From the cell containing the given text, extract its center point as (x, y) coordinate. 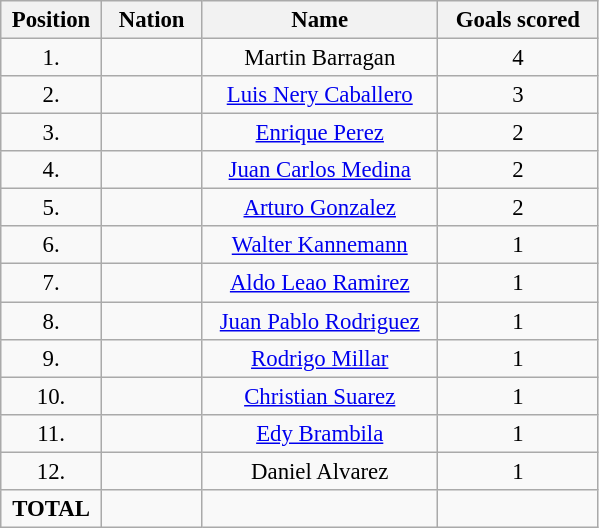
5. (52, 208)
Enrique Perez (320, 133)
3. (52, 133)
Daniel Alvarez (320, 471)
7. (52, 283)
6. (52, 245)
Rodrigo Millar (320, 358)
Nation (152, 20)
4. (52, 170)
Position (52, 20)
Juan Carlos Medina (320, 170)
1. (52, 58)
Christian Suarez (320, 396)
Goals scored (518, 20)
10. (52, 396)
Martin Barragan (320, 58)
Arturo Gonzalez (320, 208)
12. (52, 471)
8. (52, 321)
Juan Pablo Rodriguez (320, 321)
Luis Nery Caballero (320, 95)
9. (52, 358)
11. (52, 433)
TOTAL (52, 509)
2. (52, 95)
3 (518, 95)
Name (320, 20)
Edy Brambila (320, 433)
Aldo Leao Ramirez (320, 283)
4 (518, 58)
Walter Kannemann (320, 245)
